Search for the cell housing the specified text and yield its (X, Y) center coordinate. 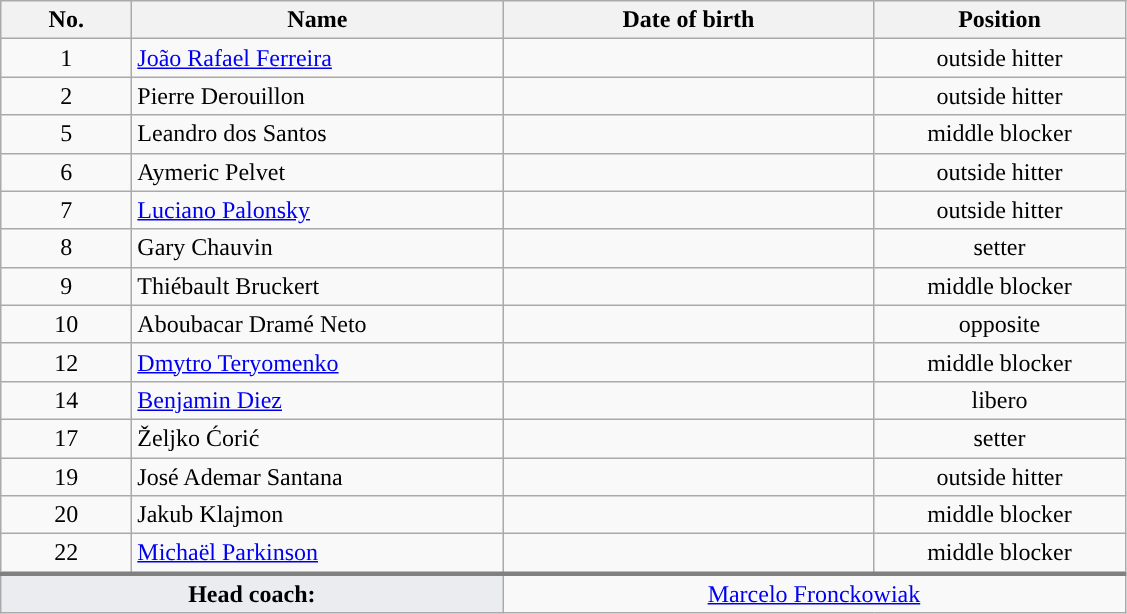
Luciano Palonsky (318, 210)
8 (66, 248)
Head coach: (252, 593)
22 (66, 554)
17 (66, 438)
João Rafael Ferreira (318, 58)
1 (66, 58)
Jakub Klajmon (318, 515)
14 (66, 400)
Dmytro Teryomenko (318, 362)
Thiébault Bruckert (318, 286)
Aboubacar Dramé Neto (318, 324)
7 (66, 210)
20 (66, 515)
Marcelo Fronckowiak (814, 593)
9 (66, 286)
Gary Chauvin (318, 248)
19 (66, 477)
Name (318, 20)
10 (66, 324)
libero (1000, 400)
Aymeric Pelvet (318, 172)
Position (1000, 20)
Željko Ćorić (318, 438)
12 (66, 362)
Pierre Derouillon (318, 96)
José Ademar Santana (318, 477)
No. (66, 20)
Date of birth (688, 20)
2 (66, 96)
6 (66, 172)
Benjamin Diez (318, 400)
5 (66, 134)
Leandro dos Santos (318, 134)
Michaël Parkinson (318, 554)
opposite (1000, 324)
